Pinpoint the cell where the given text exists, returning its [X, Y] midpoint coordinate. 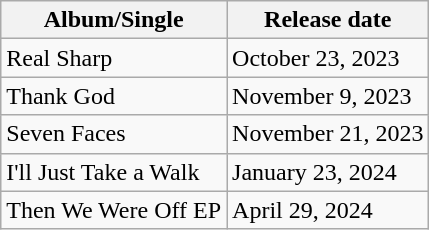
Release date [328, 20]
November 9, 2023 [328, 96]
Thank God [114, 96]
Album/Single [114, 20]
April 29, 2024 [328, 210]
November 21, 2023 [328, 134]
Real Sharp [114, 58]
Seven Faces [114, 134]
January 23, 2024 [328, 172]
Then We Were Off EP [114, 210]
October 23, 2023 [328, 58]
I'll Just Take a Walk [114, 172]
